Return [x, y] of the center of cell containing provided text 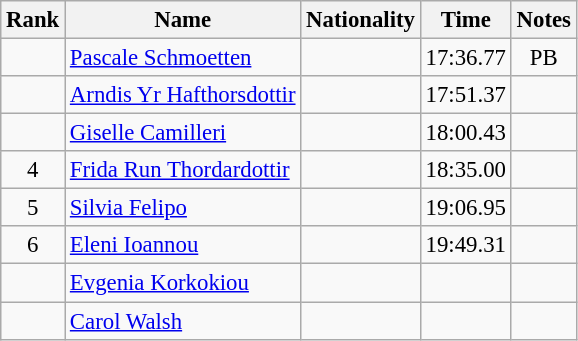
6 [33, 245]
PB [544, 58]
Silvia Felipo [183, 208]
18:35.00 [466, 170]
Eleni Ioannou [183, 245]
Giselle Camilleri [183, 133]
Nationality [360, 20]
17:51.37 [466, 95]
Frida Run Thordardottir [183, 170]
Notes [544, 20]
Arndis Yr Hafthorsdottir [183, 95]
4 [33, 170]
19:06.95 [466, 208]
Time [466, 20]
Pascale Schmoetten [183, 58]
18:00.43 [466, 133]
Evgenia Korkokiou [183, 283]
Carol Walsh [183, 321]
17:36.77 [466, 58]
5 [33, 208]
19:49.31 [466, 245]
Rank [33, 20]
Name [183, 20]
